Identify which cell holds the provided text, then report its [x, y] central coordinate. 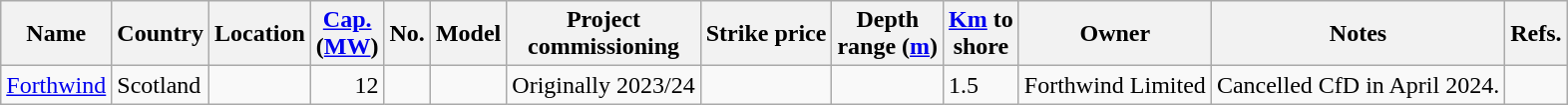
Cancelled CfD in April 2024. [1358, 85]
12 [347, 85]
Projectcommissioning [603, 34]
Name [56, 34]
Owner [1115, 34]
No. [407, 34]
Notes [1358, 34]
Cap. (MW) [347, 34]
Depthrange (m) [888, 34]
Location [260, 34]
Scotland [161, 85]
1.5 [981, 85]
Originally 2023/24 [603, 85]
Forthwind Limited [1115, 85]
Forthwind [56, 85]
Refs. [1536, 34]
Km toshore [981, 34]
Country [161, 34]
Model [468, 34]
Strike price [766, 34]
